For the text-containing cell, return its midpoint in (x, y) coordinate format. 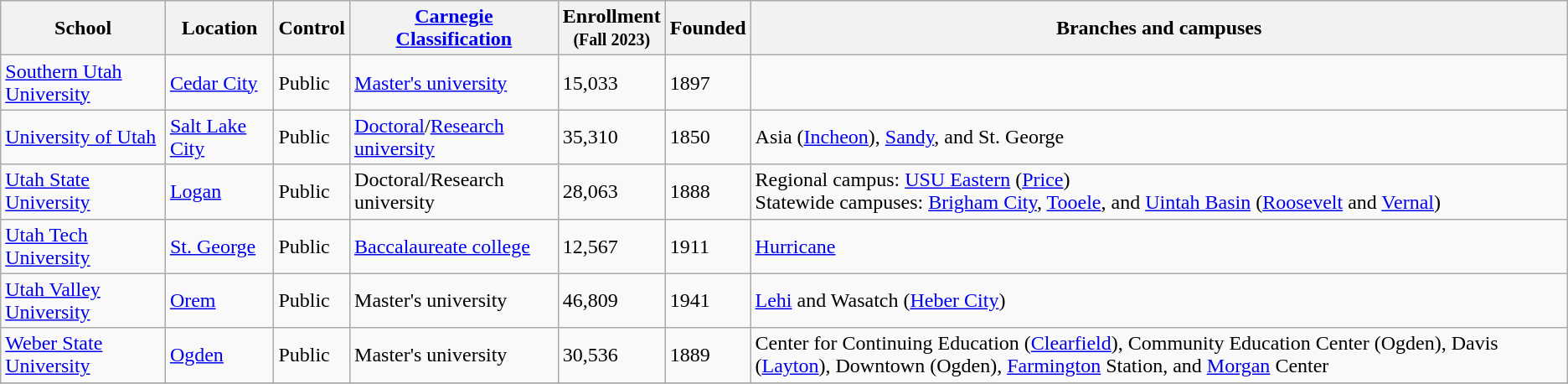
University of Utah (84, 138)
Southern Utah University (84, 82)
Location (219, 29)
1850 (708, 138)
1941 (708, 300)
46,809 (611, 300)
Utah Valley University (84, 300)
Ogden (219, 355)
Control (312, 29)
30,536 (611, 355)
Utah Tech University (84, 246)
Enrollment(Fall 2023) (611, 29)
Utah State University (84, 191)
Branches and campuses (1159, 29)
Weber State University (84, 355)
Regional campus: USU Eastern (Price)Statewide campuses: Brigham City, Tooele, and Uintah Basin (Roosevelt and Vernal) (1159, 191)
1911 (708, 246)
Logan (219, 191)
35,310 (611, 138)
School (84, 29)
1897 (708, 82)
Orem (219, 300)
Carnegie Classification (454, 29)
St. George (219, 246)
Lehi and Wasatch (Heber City) (1159, 300)
Hurricane (1159, 246)
12,567 (611, 246)
Baccalaureate college (454, 246)
28,063 (611, 191)
Cedar City (219, 82)
1888 (708, 191)
15,033 (611, 82)
Salt Lake City (219, 138)
Asia (Incheon), Sandy, and St. George (1159, 138)
Founded (708, 29)
1889 (708, 355)
